Return (X, Y) of the center of cell containing provided text 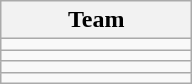
Team (96, 20)
